Find where the given text appears and provide that cell's center as [X, Y] coordinate. 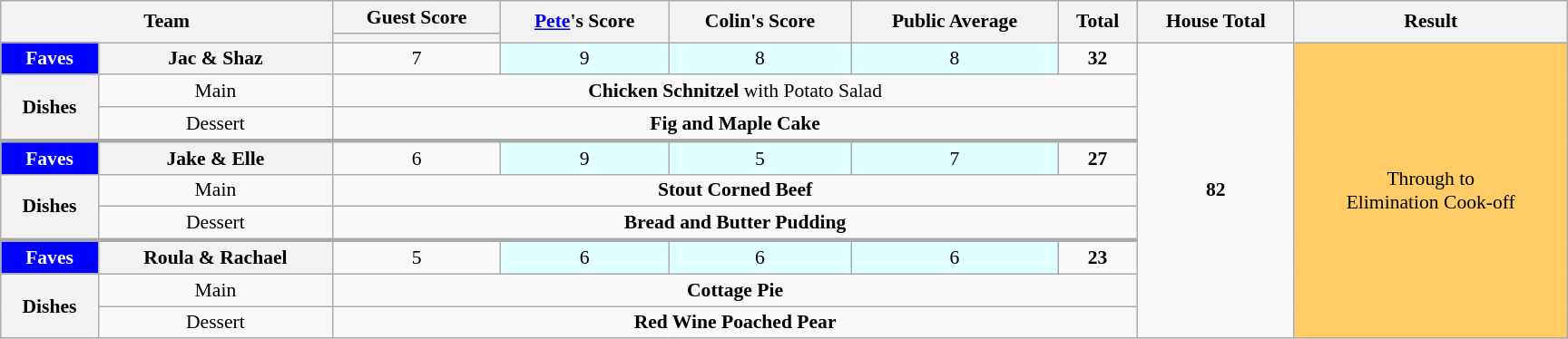
Public Average [955, 22]
Through to Elimination Cook-off [1430, 190]
Jac & Shaz [215, 59]
23 [1098, 257]
Pete's Score [584, 22]
Total [1098, 22]
Red Wine Poached Pear [735, 323]
82 [1216, 190]
Cottage Pie [735, 290]
Result [1430, 22]
Guest Score [417, 17]
Team [167, 22]
32 [1098, 59]
Jake & Elle [215, 158]
Roula & Rachael [215, 257]
27 [1098, 158]
Colin's Score [760, 22]
Bread and Butter Pudding [735, 223]
Fig and Maple Cake [735, 123]
Stout Corned Beef [735, 190]
House Total [1216, 22]
Chicken Schnitzel with Potato Salad [735, 92]
